Find where the given text appears and provide that cell's center as [X, Y] coordinate. 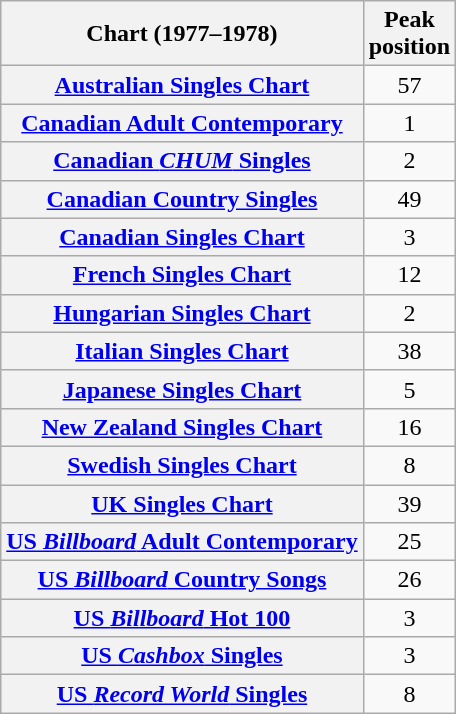
Australian Singles Chart [182, 85]
38 [409, 351]
New Zealand Singles Chart [182, 427]
Canadian Singles Chart [182, 237]
39 [409, 503]
Hungarian Singles Chart [182, 313]
Canadian Country Singles [182, 199]
49 [409, 199]
57 [409, 85]
5 [409, 389]
Chart (1977–1978) [182, 34]
Canadian Adult Contemporary [182, 123]
US Cashbox Singles [182, 656]
16 [409, 427]
US Billboard Hot 100 [182, 618]
12 [409, 275]
French Singles Chart [182, 275]
US Billboard Adult Contemporary [182, 542]
Italian Singles Chart [182, 351]
US Billboard Country Songs [182, 580]
US Record World Singles [182, 694]
Japanese Singles Chart [182, 389]
UK Singles Chart [182, 503]
26 [409, 580]
Canadian CHUM Singles [182, 161]
Peakposition [409, 34]
25 [409, 542]
1 [409, 123]
Swedish Singles Chart [182, 465]
